Identify which cell holds the provided text, then report its (X, Y) central coordinate. 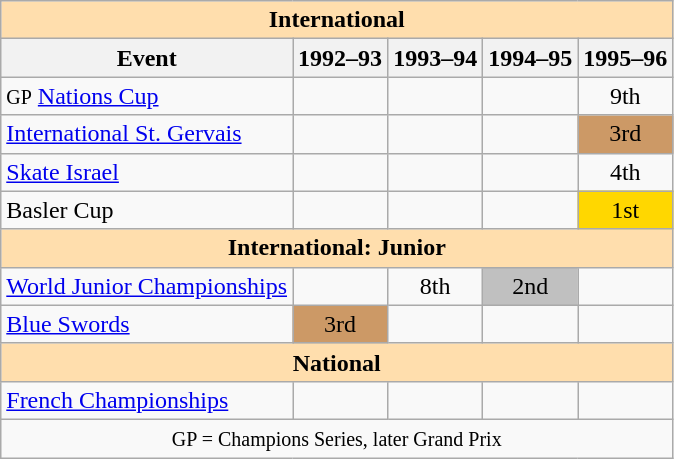
International St. Gervais (147, 134)
GP Nations Cup (147, 96)
1992–93 (340, 58)
1993–94 (436, 58)
Event (147, 58)
International: Junior (337, 248)
Skate Israel (147, 172)
9th (626, 96)
4th (626, 172)
Blue Swords (147, 324)
International (337, 20)
GP = Champions Series, later Grand Prix (337, 438)
8th (436, 286)
French Championships (147, 400)
1994–95 (530, 58)
National (337, 362)
1995–96 (626, 58)
World Junior Championships (147, 286)
2nd (530, 286)
1st (626, 210)
Basler Cup (147, 210)
